For the text-containing cell, return its midpoint in (x, y) coordinate format. 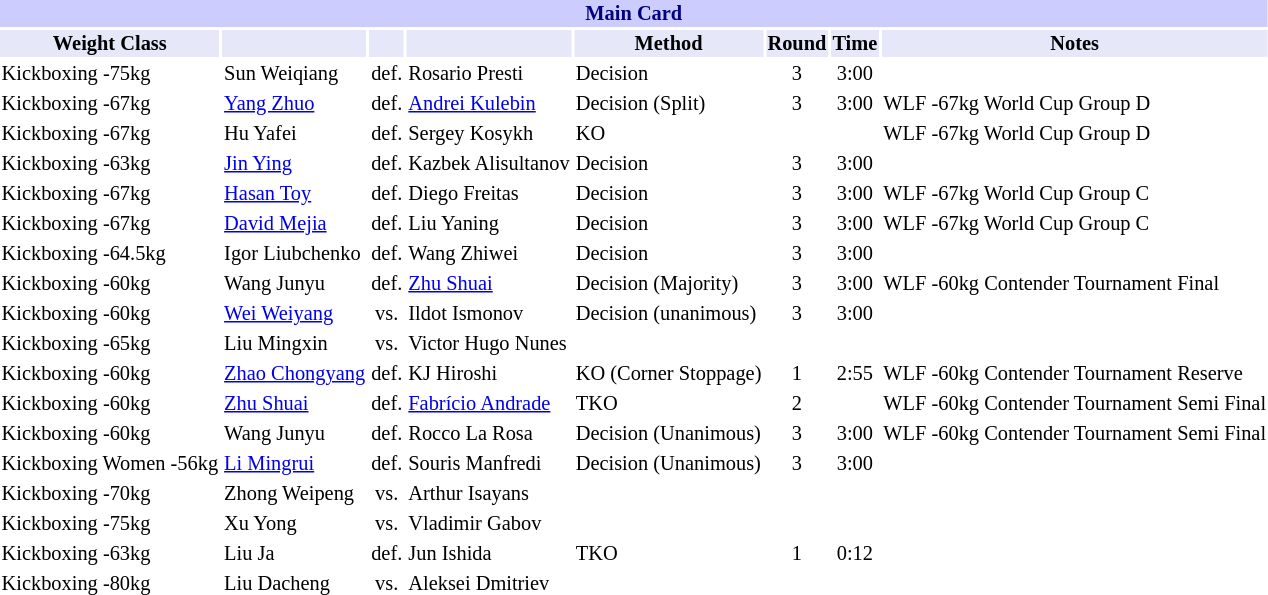
WLF -60kg Contender Tournament Reserve (1075, 374)
Rocco La Rosa (489, 434)
Zhao Chongyang (295, 374)
Igor Liubchenko (295, 254)
Hasan Toy (295, 194)
KJ Hiroshi (489, 374)
Kazbek Alisultanov (489, 164)
Arthur Isayans (489, 494)
Kickboxing -65kg (110, 344)
Decision (unanimous) (668, 314)
Weight Class (110, 44)
WLF -60kg Contender Tournament Final (1075, 284)
Vladimir Gabov (489, 524)
Andrei Kulebin (489, 104)
Round (797, 44)
Time (855, 44)
Decision (Majority) (668, 284)
Diego Freitas (489, 194)
Xu Yong (295, 524)
Liu Mingxin (295, 344)
Liu Ja (295, 554)
Liu Yaning (489, 224)
Main Card (634, 14)
2:55 (855, 374)
Wang Zhiwei (489, 254)
Li Mingrui (295, 464)
Ildot Ismonov (489, 314)
Sun Weiqiang (295, 74)
Rosario Presti (489, 74)
Sergey Kosykh (489, 134)
Wei Weiyang (295, 314)
Hu Yafei (295, 134)
Zhong Weipeng (295, 494)
Kickboxing Women -56kg (110, 464)
Jin Ying (295, 164)
KO (Corner Stoppage) (668, 374)
David Mejia (295, 224)
Kickboxing -70kg (110, 494)
Souris Manfredi (489, 464)
Kickboxing -64.5kg (110, 254)
Method (668, 44)
Victor Hugo Nunes (489, 344)
2 (797, 404)
Decision (Split) (668, 104)
KO (668, 134)
Fabrício Andrade (489, 404)
Yang Zhuo (295, 104)
Notes (1075, 44)
0:12 (855, 554)
Jun Ishida (489, 554)
